Search for the cell housing the specified text and yield its (X, Y) center coordinate. 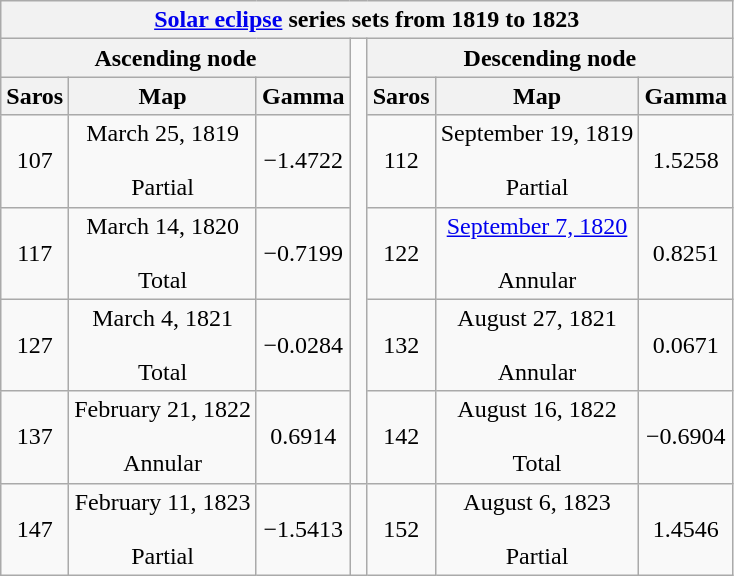
1.5258 (686, 161)
Descending node (550, 58)
August 6, 1823Partial (537, 529)
127 (35, 345)
117 (35, 253)
122 (401, 253)
February 21, 1822Annular (163, 437)
September 19, 1819Partial (537, 161)
152 (401, 529)
−0.6904 (686, 437)
March 14, 1820Total (163, 253)
147 (35, 529)
0.0671 (686, 345)
September 7, 1820Annular (537, 253)
March 25, 1819Partial (163, 161)
107 (35, 161)
February 11, 1823Partial (163, 529)
132 (401, 345)
−1.4722 (303, 161)
1.4546 (686, 529)
August 16, 1822Total (537, 437)
−0.7199 (303, 253)
0.6914 (303, 437)
March 4, 1821Total (163, 345)
Ascending node (176, 58)
142 (401, 437)
0.8251 (686, 253)
−1.5413 (303, 529)
137 (35, 437)
−0.0284 (303, 345)
Solar eclipse series sets from 1819 to 1823 (367, 20)
112 (401, 161)
August 27, 1821Annular (537, 345)
